Search for the cell housing the specified text and yield its (X, Y) center coordinate. 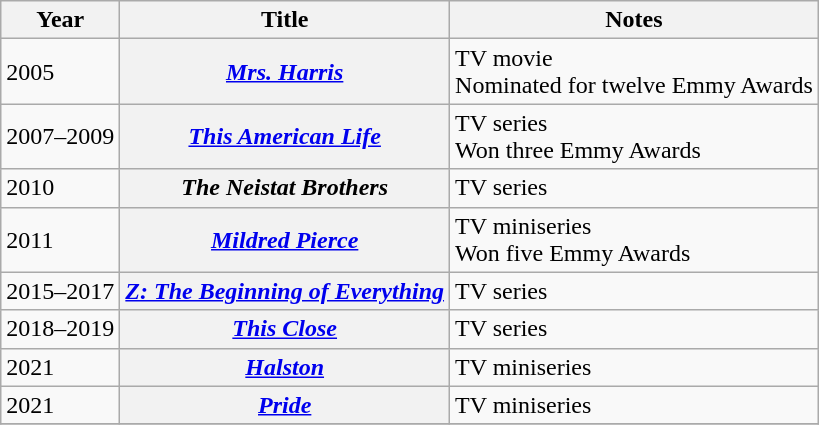
TV seriesWon three Emmy Awards (634, 136)
TV miniseriesWon five Emmy Awards (634, 240)
Notes (634, 20)
2007–2009 (60, 136)
Z: The Beginning of Everything (285, 291)
2005 (60, 72)
Title (285, 20)
The Neistat Brothers (285, 188)
Mrs. Harris (285, 72)
This American Life (285, 136)
Year (60, 20)
2010 (60, 188)
Mildred Pierce (285, 240)
TV movieNominated for twelve Emmy Awards (634, 72)
This Close (285, 329)
2018–2019 (60, 329)
2011 (60, 240)
2015–2017 (60, 291)
Pride (285, 405)
Halston (285, 367)
